For the text-containing cell, return its midpoint in (x, y) coordinate format. 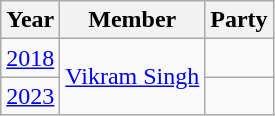
Party (239, 20)
2023 (30, 96)
2018 (30, 58)
Vikram Singh (132, 77)
Member (132, 20)
Year (30, 20)
